Scan for the cell matching the given text and deliver its [X, Y] coordinate at center. 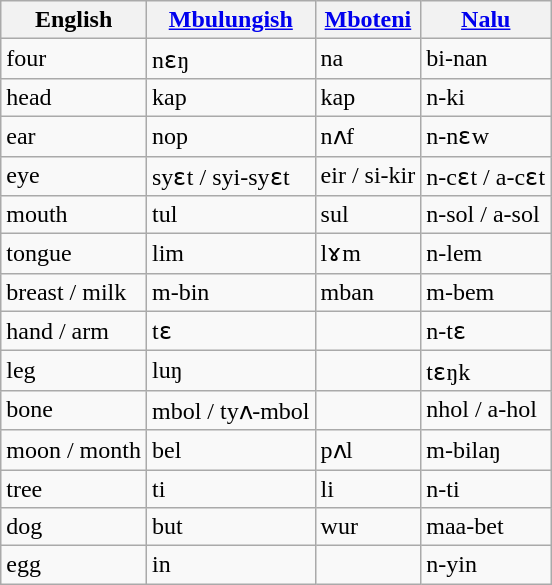
breast / milk [74, 292]
syɛt / syi-syɛt [230, 176]
tongue [74, 254]
head [74, 97]
maa-bet [486, 527]
li [368, 489]
nʌf [368, 136]
sul [368, 215]
lɤm [368, 254]
ti [230, 489]
Nalu [486, 20]
mbol / tyʌ-mbol [230, 410]
n-tɛ [486, 331]
bone [74, 410]
n-cɛt / a-cɛt [486, 176]
n-yin [486, 565]
but [230, 527]
n-ti [486, 489]
leg [74, 371]
m-bem [486, 292]
tree [74, 489]
egg [74, 565]
m-bin [230, 292]
nɛŋ [230, 59]
mban [368, 292]
lim [230, 254]
Mboteni [368, 20]
tɛ [230, 331]
English [74, 20]
nop [230, 136]
m-bilaŋ [486, 450]
moon / month [74, 450]
tul [230, 215]
nhol / a-hol [486, 410]
pʌl [368, 450]
na [368, 59]
dog [74, 527]
n-sol / a-sol [486, 215]
four [74, 59]
Mbulungish [230, 20]
ear [74, 136]
n-lem [486, 254]
eye [74, 176]
bel [230, 450]
bi-nan [486, 59]
eir / si-kir [368, 176]
wur [368, 527]
hand / arm [74, 331]
n-ki [486, 97]
mouth [74, 215]
luŋ [230, 371]
n-nɛw [486, 136]
in [230, 565]
tɛŋk [486, 371]
